From the cell containing the given text, extract its center point as (X, Y) coordinate. 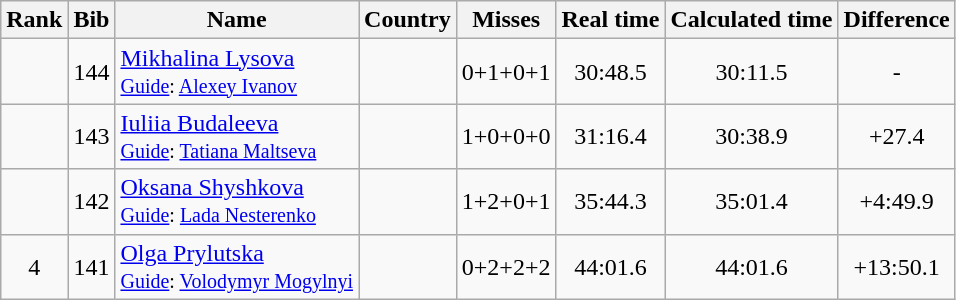
Olga PrylutskaGuide: Volodymyr Mogylnyi (237, 266)
30:11.5 (752, 72)
Iuliia BudaleevaGuide: Tatiana Maltseva (237, 136)
Real time (610, 20)
30:38.9 (752, 136)
1+0+0+0 (506, 136)
Oksana ShyshkovaGuide: Lada Nesterenko (237, 202)
Calculated time (752, 20)
35:44.3 (610, 202)
- (896, 72)
30:48.5 (610, 72)
Mikhalina LysovaGuide: Alexey Ivanov (237, 72)
1+2+0+1 (506, 202)
Rank (34, 20)
144 (92, 72)
Misses (506, 20)
35:01.4 (752, 202)
4 (34, 266)
Name (237, 20)
+13:50.1 (896, 266)
0+2+2+2 (506, 266)
31:16.4 (610, 136)
142 (92, 202)
Bib (92, 20)
141 (92, 266)
Country (408, 20)
0+1+0+1 (506, 72)
+4:49.9 (896, 202)
Difference (896, 20)
+27.4 (896, 136)
143 (92, 136)
